Scan for the cell matching the given text and deliver its (x, y) coordinate at center. 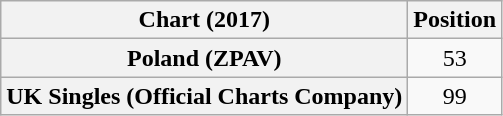
99 (455, 96)
UK Singles (Official Charts Company) (204, 96)
Poland (ZPAV) (204, 58)
Chart (2017) (204, 20)
53 (455, 58)
Position (455, 20)
